For the text-containing cell, return its midpoint in [x, y] coordinate format. 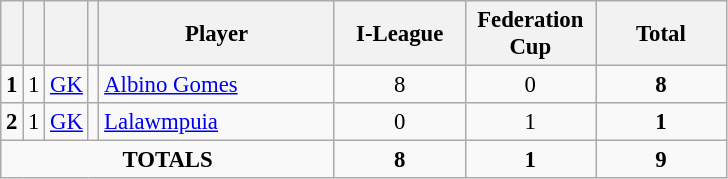
Lalawmpuia [217, 122]
Total [662, 34]
Player [217, 34]
9 [662, 160]
I-League [400, 34]
TOTALS [168, 160]
Federation Cup [530, 34]
Albino Gomes [217, 85]
2 [12, 122]
